Search for the cell housing the specified text and yield its [X, Y] center coordinate. 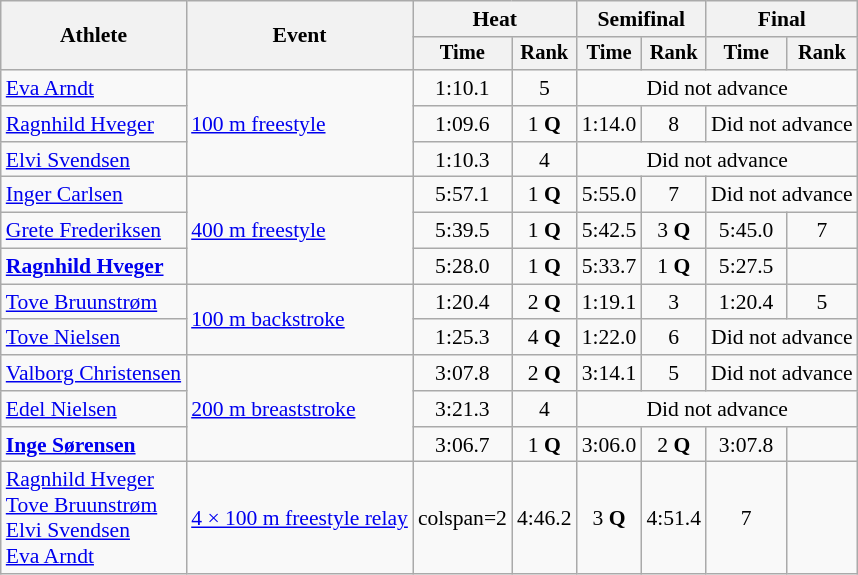
5:45.0 [746, 231]
Final [782, 19]
100 m freestyle [300, 124]
5:33.7 [610, 267]
Grete Frederiksen [94, 231]
3:06.0 [610, 445]
1:19.1 [610, 302]
8 [674, 124]
Athlete [94, 36]
4 Q [544, 338]
Semifinal [642, 19]
3:14.1 [610, 373]
Ragnhild HvegerTove BruunstrømElvi SvendsenEva Arndt [94, 518]
400 m freestyle [300, 230]
6 [674, 338]
3:21.3 [462, 409]
5:55.0 [610, 195]
Eva Arndt [94, 88]
1:25.3 [462, 338]
Inge Sørensen [94, 445]
Edel Nielsen [94, 409]
4:51.4 [674, 518]
Valborg Christensen [94, 373]
4 × 100 m freestyle relay [300, 518]
5:28.0 [462, 267]
5:57.1 [462, 195]
1:10.1 [462, 88]
Heat [495, 19]
1:22.0 [610, 338]
Event [300, 36]
3:06.7 [462, 445]
Inger Carlsen [94, 195]
5:27.5 [746, 267]
1:14.0 [610, 124]
5:39.5 [462, 231]
1:10.3 [462, 160]
3 [674, 302]
1:09.6 [462, 124]
5:42.5 [610, 231]
100 m backstroke [300, 320]
Elvi Svendsen [94, 160]
Tove Nielsen [94, 338]
Tove Bruunstrøm [94, 302]
4:46.2 [544, 518]
colspan=2 [462, 518]
200 m breaststroke [300, 408]
